Provide the [X, Y] coordinate of the cell's center where the given text is located.  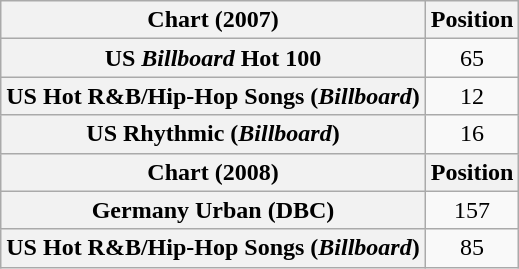
157 [472, 210]
16 [472, 134]
Germany Urban (DBC) [213, 210]
12 [472, 96]
65 [472, 58]
Chart (2007) [213, 20]
Chart (2008) [213, 172]
85 [472, 248]
US Rhythmic (Billboard) [213, 134]
US Billboard Hot 100 [213, 58]
